Return [x, y] of the center of cell containing provided text 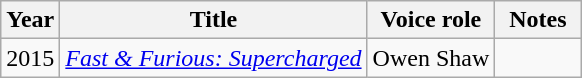
Year [30, 20]
2015 [30, 58]
Notes [538, 20]
Voice role [431, 20]
Title [214, 20]
Fast & Furious: Supercharged [214, 58]
Owen Shaw [431, 58]
